Search for the cell housing the specified text and yield its (x, y) center coordinate. 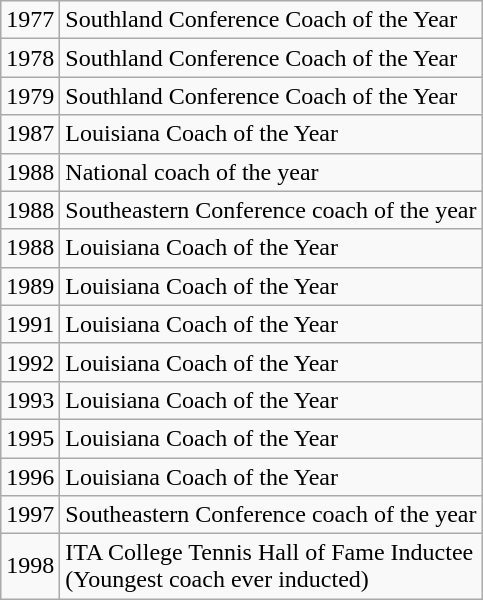
National coach of the year (271, 172)
1996 (30, 477)
1979 (30, 96)
ITA College Tennis Hall of Fame Inductee(Youngest coach ever inducted) (271, 566)
1977 (30, 20)
1997 (30, 515)
1998 (30, 566)
1987 (30, 134)
1991 (30, 324)
1995 (30, 438)
1978 (30, 58)
1993 (30, 400)
1989 (30, 286)
1992 (30, 362)
